Return the [X, Y] coordinate for the center point of the cell that contains the specified text.  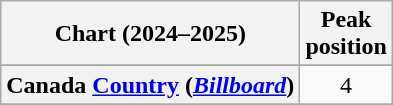
Chart (2024–2025) [150, 34]
4 [346, 85]
Canada Country (Billboard) [150, 85]
Peakposition [346, 34]
